Determine the (X, Y) coordinate at the center of the cell enclosing the given text.  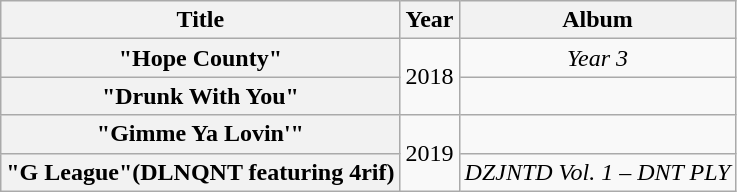
"G League"(DLNQNT featuring 4rif) (200, 172)
Year (430, 20)
Album (598, 20)
"Drunk With You" (200, 96)
Title (200, 20)
2018 (430, 77)
"Hope County" (200, 58)
DZJNTD Vol. 1 – DNT PLY (598, 172)
2019 (430, 153)
"Gimme Ya Lovin'" (200, 134)
Year 3 (598, 58)
